Determine the [X, Y] coordinate at the center of the cell enclosing the given text.  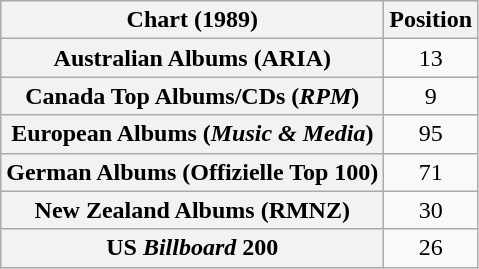
US Billboard 200 [192, 248]
European Albums (Music & Media) [192, 134]
13 [431, 58]
German Albums (Offizielle Top 100) [192, 172]
30 [431, 210]
9 [431, 96]
Position [431, 20]
Canada Top Albums/CDs (RPM) [192, 96]
New Zealand Albums (RMNZ) [192, 210]
Australian Albums (ARIA) [192, 58]
95 [431, 134]
71 [431, 172]
Chart (1989) [192, 20]
26 [431, 248]
